Return [X, Y] of the center of cell containing provided text 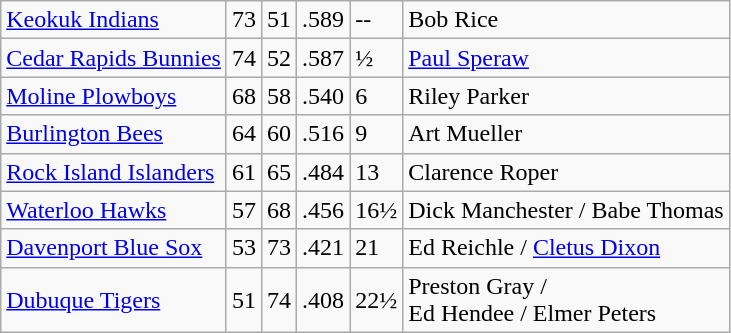
Rock Island Islanders [114, 172]
Keokuk Indians [114, 20]
Burlington Bees [114, 134]
58 [280, 96]
Dick Manchester / Babe Thomas [566, 210]
.540 [324, 96]
Dubuque Tigers [114, 300]
16½ [376, 210]
.408 [324, 300]
Moline Plowboys [114, 96]
Waterloo Hawks [114, 210]
Clarence Roper [566, 172]
.421 [324, 248]
13 [376, 172]
Preston Gray /Ed Hendee / Elmer Peters [566, 300]
.589 [324, 20]
6 [376, 96]
Riley Parker [566, 96]
.587 [324, 58]
9 [376, 134]
Cedar Rapids Bunnies [114, 58]
-- [376, 20]
.516 [324, 134]
65 [280, 172]
64 [244, 134]
½ [376, 58]
52 [280, 58]
Bob Rice [566, 20]
53 [244, 248]
22½ [376, 300]
Art Mueller [566, 134]
Paul Speraw [566, 58]
.456 [324, 210]
61 [244, 172]
Ed Reichle / Cletus Dixon [566, 248]
.484 [324, 172]
60 [280, 134]
21 [376, 248]
57 [244, 210]
Davenport Blue Sox [114, 248]
